Extract the (x, y) coordinate from the center of the cell holding the provided text.  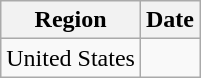
Date (170, 20)
Region (71, 20)
United States (71, 58)
